Search for the cell housing the specified text and yield its (X, Y) center coordinate. 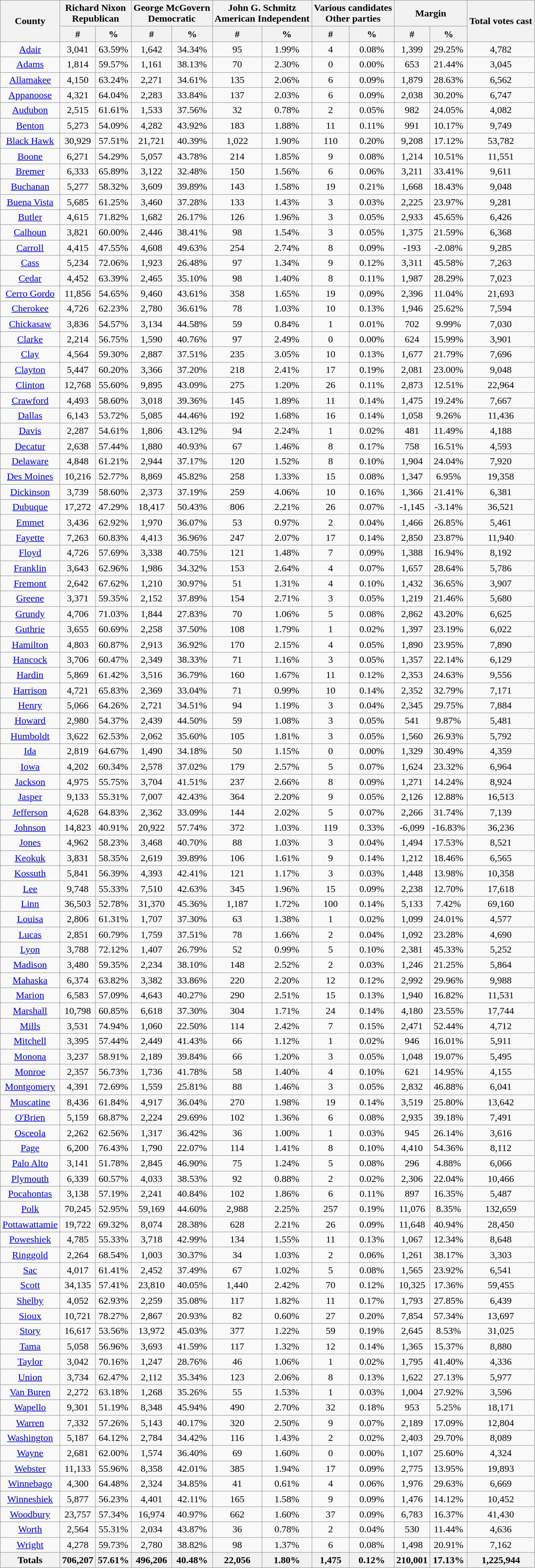
4,393 (152, 873)
170 (237, 644)
2,224 (152, 1117)
1,225,944 (501, 1560)
Winnebago (30, 1484)
34.32% (192, 568)
3,303 (501, 1255)
16.82% (448, 995)
38.10% (192, 965)
2,721 (152, 706)
4,017 (78, 1270)
3,831 (78, 858)
57.41% (113, 1285)
41.40% (448, 1362)
Story (30, 1331)
1,565 (412, 1270)
Cass (30, 263)
44.50% (192, 721)
897 (412, 1194)
2,578 (152, 767)
2,452 (152, 1270)
2,873 (412, 385)
148 (237, 965)
1,879 (412, 80)
2,352 (412, 690)
46.90% (192, 1163)
3,821 (78, 233)
4,202 (78, 767)
1,365 (412, 1346)
3,734 (78, 1377)
1,976 (412, 1484)
1,212 (412, 858)
2,819 (78, 751)
22.14% (448, 660)
5,680 (501, 599)
Richard NixonRepublican (95, 14)
214 (237, 156)
62.56% (113, 1133)
165 (237, 1499)
4,917 (152, 1102)
71.03% (113, 614)
5.25% (448, 1407)
3,901 (501, 339)
72.69% (113, 1087)
5,461 (501, 522)
2,980 (78, 721)
4,721 (78, 690)
Cedar (30, 278)
36.61% (192, 309)
1,533 (152, 110)
36.07% (192, 522)
2,234 (152, 965)
2,038 (412, 95)
2,238 (412, 888)
2.30% (287, 65)
7,162 (501, 1545)
56.75% (113, 339)
29.70% (448, 1438)
2,362 (152, 812)
10,798 (78, 1011)
4,052 (78, 1301)
1,682 (152, 217)
9,748 (78, 888)
17.13% (448, 1560)
George McGovernDemocratic (172, 14)
17,744 (501, 1011)
8,869 (152, 477)
3,622 (78, 736)
Boone (30, 156)
Bremer (30, 171)
4,785 (78, 1240)
Clinton (30, 385)
44.60% (192, 1209)
1,357 (412, 660)
7,884 (501, 706)
2.57% (287, 767)
2,515 (78, 110)
21,721 (152, 141)
Warren (30, 1423)
259 (237, 492)
15.37% (448, 1346)
0.21% (371, 186)
1,814 (78, 65)
3,836 (78, 324)
2,264 (78, 1255)
Calhoun (30, 233)
27.85% (448, 1301)
945 (412, 1133)
58.23% (113, 843)
7,854 (412, 1316)
Pottawattamie (30, 1224)
Dubuque (30, 507)
37.17% (192, 461)
27.83% (192, 614)
1,677 (412, 354)
Palo Alto (30, 1163)
54.61% (113, 431)
72.06% (113, 263)
1,559 (152, 1087)
Tama (30, 1346)
Carroll (30, 248)
4,282 (152, 125)
8,112 (501, 1148)
220 (237, 980)
1.56% (287, 171)
52.44% (448, 1026)
0.61% (287, 1484)
10,325 (412, 1285)
34 (237, 1255)
3,018 (152, 400)
1,642 (152, 49)
35.60% (192, 736)
132,659 (501, 1209)
60.85% (113, 1011)
1.94% (287, 1469)
0.33% (371, 827)
75 (237, 1163)
38.53% (192, 1178)
82 (237, 1316)
481 (412, 431)
Lee (30, 888)
36.65% (448, 583)
O'Brien (30, 1117)
54.37% (113, 721)
160 (237, 675)
1,448 (412, 873)
37.19% (192, 492)
40.70% (192, 843)
2,944 (152, 461)
304 (237, 1011)
61.84% (113, 1102)
46 (237, 1362)
3,596 (501, 1392)
56.96% (113, 1346)
34,135 (78, 1285)
Mitchell (30, 1041)
2,471 (412, 1026)
4.88% (448, 1163)
2,214 (78, 339)
40.27% (192, 995)
1.33% (287, 477)
5,066 (78, 706)
Wright (30, 1545)
56.39% (113, 873)
1,494 (412, 843)
Osceola (30, 1133)
35.10% (192, 278)
41 (237, 1484)
4,975 (78, 782)
8.35% (448, 1209)
9,749 (501, 125)
2.02% (287, 812)
1,022 (237, 141)
290 (237, 995)
6,129 (501, 660)
1,736 (152, 1072)
270 (237, 1102)
53 (237, 522)
47.29% (113, 507)
1.19% (287, 706)
2,446 (152, 233)
16.37% (448, 1514)
Delaware (30, 461)
6,271 (78, 156)
43.09% (192, 385)
Sioux (30, 1316)
6,439 (501, 1301)
7,139 (501, 812)
Black Hawk (30, 141)
-2.08% (448, 248)
6,374 (78, 980)
Van Buren (30, 1392)
9.87% (448, 721)
28.29% (448, 278)
2,638 (78, 446)
1,067 (412, 1240)
36,236 (501, 827)
2,287 (78, 431)
Adair (30, 49)
18.46% (448, 858)
1,366 (412, 492)
0.15% (371, 1026)
150 (237, 171)
179 (237, 767)
34.18% (192, 751)
0.60% (287, 1316)
119 (330, 827)
Dickinson (30, 492)
4,278 (78, 1545)
2.52% (287, 965)
Kossuth (30, 873)
1,946 (412, 309)
5,252 (501, 950)
2,564 (78, 1530)
37.02% (192, 767)
60.47% (113, 660)
40.39% (192, 141)
3,468 (152, 843)
55.75% (113, 782)
11,436 (501, 415)
41.51% (192, 782)
22.04% (448, 1178)
247 (237, 538)
1.79% (287, 629)
50 (237, 751)
4,033 (152, 1178)
490 (237, 1407)
21.59% (448, 233)
2,271 (152, 80)
4,493 (78, 400)
Worth (30, 1530)
2,645 (412, 1331)
2,784 (152, 1438)
Taylor (30, 1362)
6,783 (412, 1514)
62.00% (113, 1453)
1,970 (152, 522)
35.26% (192, 1392)
116 (237, 1438)
296 (412, 1163)
1,107 (412, 1453)
4,150 (78, 80)
59.30% (113, 354)
60.20% (113, 370)
6,339 (78, 1178)
134 (237, 1240)
2,262 (78, 1133)
4,690 (501, 935)
4,415 (78, 248)
37 (330, 1514)
2,349 (152, 660)
2,241 (152, 1194)
5,786 (501, 568)
21.46% (448, 599)
12.88% (448, 797)
7,696 (501, 354)
69,160 (501, 904)
16.94% (448, 553)
11,133 (78, 1469)
21.25% (448, 965)
9,133 (78, 797)
7,171 (501, 690)
62.92% (113, 522)
28.38% (192, 1224)
3,122 (152, 171)
17,272 (78, 507)
23.87% (448, 538)
36.40% (192, 1453)
1,317 (152, 1133)
183 (237, 125)
Allamakee (30, 80)
23.28% (448, 935)
11.49% (448, 431)
2,867 (152, 1316)
9,611 (501, 171)
13.98% (448, 873)
-193 (412, 248)
2,862 (412, 614)
24.04% (448, 461)
0.01% (371, 324)
2,258 (152, 629)
1.80% (287, 1560)
26.93% (448, 736)
1.90% (287, 141)
33.86% (192, 980)
Various candidatesOther parties (353, 14)
60.83% (113, 538)
1,058 (412, 415)
11,940 (501, 538)
3,704 (152, 782)
53.56% (113, 1331)
2.70% (287, 1407)
45.58% (448, 263)
61.31% (113, 919)
37.28% (192, 202)
62.93% (113, 1301)
-1,145 (412, 507)
63.18% (113, 1392)
30,929 (78, 141)
120 (237, 461)
58.35% (113, 858)
6,541 (501, 1270)
64.26% (113, 706)
1.68% (287, 415)
3,516 (152, 675)
Fremont (30, 583)
3,041 (78, 49)
1.48% (287, 553)
43.61% (192, 293)
62.96% (113, 568)
2,306 (412, 1178)
30.37% (192, 1255)
3,338 (152, 553)
Adams (30, 65)
1.88% (287, 125)
2.50% (287, 1423)
7,491 (501, 1117)
12.70% (448, 888)
Decatur (30, 446)
26.79% (192, 950)
1,490 (152, 751)
19,722 (78, 1224)
Muscatine (30, 1102)
9,460 (152, 293)
28.76% (192, 1362)
11,648 (412, 1224)
Hardin (30, 675)
4,706 (78, 614)
2,887 (152, 354)
3,788 (78, 950)
57.69% (113, 553)
Harrison (30, 690)
7.42% (448, 904)
5,792 (501, 736)
16,617 (78, 1331)
40.17% (192, 1423)
Des Moines (30, 477)
54.29% (113, 156)
6,625 (501, 614)
702 (412, 324)
13,972 (152, 1331)
5,085 (152, 415)
60.57% (113, 1178)
Shelby (30, 1301)
8,436 (78, 1102)
2,845 (152, 1163)
Union (30, 1377)
41.43% (192, 1041)
628 (237, 1224)
59.73% (113, 1545)
2,345 (412, 706)
4,336 (501, 1362)
2,851 (78, 935)
27.92% (448, 1392)
76.43% (113, 1148)
2.71% (287, 599)
-16.83% (448, 827)
1,498 (412, 1545)
31,370 (152, 904)
1,657 (412, 568)
23.19% (448, 629)
-6,099 (412, 827)
43.92% (192, 125)
60.69% (113, 629)
58.32% (113, 186)
6,747 (501, 95)
13,697 (501, 1316)
144 (237, 812)
1.53% (287, 1392)
2,324 (152, 1484)
Monona (30, 1056)
1,466 (412, 522)
11,856 (78, 293)
58 (237, 1072)
Wayne (30, 1453)
6,583 (78, 995)
Benton (30, 125)
11.04% (448, 293)
11.44% (448, 1530)
4,359 (501, 751)
9,281 (501, 202)
5,057 (152, 156)
Emmet (30, 522)
57.51% (113, 141)
47.55% (113, 248)
16.35% (448, 1194)
1.89% (287, 400)
4,564 (78, 354)
14.24% (448, 782)
2,832 (412, 1087)
4,082 (501, 110)
Clay (30, 354)
57.19% (113, 1194)
49.63% (192, 248)
275 (237, 385)
29.69% (192, 1117)
258 (237, 477)
92 (237, 1178)
133 (237, 202)
9,988 (501, 980)
10,358 (501, 873)
20.91% (448, 1545)
51.19% (113, 1407)
Jackson (30, 782)
3,739 (78, 492)
145 (237, 400)
Page (30, 1148)
3,480 (78, 965)
53,782 (501, 141)
17.12% (448, 141)
40.93% (192, 446)
11,551 (501, 156)
42.41% (192, 873)
7,890 (501, 644)
Clarke (30, 339)
1.65% (287, 293)
1,399 (412, 49)
31.74% (448, 812)
8.53% (448, 1331)
Sac (30, 1270)
Wapello (30, 1407)
1.71% (287, 1011)
50.43% (192, 507)
61.25% (113, 202)
36.04% (192, 1102)
7,030 (501, 324)
8,192 (501, 553)
1,668 (412, 186)
23.55% (448, 1011)
61.42% (113, 675)
74.94% (113, 1026)
26.17% (192, 217)
662 (237, 1514)
2,775 (412, 1469)
45.94% (192, 1407)
5,869 (78, 675)
1,329 (412, 751)
Iowa (30, 767)
Jasper (30, 797)
23,757 (78, 1514)
3,531 (78, 1026)
46.88% (448, 1087)
9,895 (152, 385)
10.17% (448, 125)
Guthrie (30, 629)
41,430 (501, 1514)
1,060 (152, 1026)
36.92% (192, 644)
2,225 (412, 202)
5,864 (501, 965)
29.63% (448, 1484)
61.41% (113, 1270)
123 (237, 1377)
6,333 (78, 171)
32.79% (448, 690)
Margin (431, 14)
Scott (30, 1285)
3,366 (152, 370)
54.57% (113, 324)
1.17% (287, 873)
1,790 (152, 1148)
16,974 (152, 1514)
19.07% (448, 1056)
69 (237, 1453)
3,655 (78, 629)
4,628 (78, 812)
2,152 (152, 599)
1.61% (287, 858)
Total votes cast (501, 21)
8,348 (152, 1407)
37.20% (192, 370)
26.48% (192, 263)
3,382 (152, 980)
2.24% (287, 431)
345 (237, 888)
1.37% (287, 1545)
35.34% (192, 1377)
6,565 (501, 858)
1,923 (152, 263)
358 (237, 293)
1,246 (412, 965)
59,169 (152, 1209)
806 (237, 507)
34.61% (192, 80)
21.44% (448, 65)
20.93% (192, 1316)
1,844 (152, 614)
1,397 (412, 629)
6,669 (501, 1484)
5,447 (78, 370)
Madison (30, 965)
Appanoose (30, 95)
4,300 (78, 1484)
5,143 (152, 1423)
2.49% (287, 339)
43.12% (192, 431)
17,618 (501, 888)
8,648 (501, 1240)
3,616 (501, 1133)
2,381 (412, 950)
57.61% (113, 1560)
3,609 (152, 186)
1.52% (287, 461)
43.20% (448, 614)
2,062 (152, 736)
Davis (30, 431)
3,311 (412, 263)
40.48% (192, 1560)
12,768 (78, 385)
1.32% (287, 1346)
1,795 (412, 1362)
68.54% (113, 1255)
23.92% (448, 1270)
Linn (30, 904)
2,465 (152, 278)
43.78% (192, 156)
62.47% (113, 1377)
Fayette (30, 538)
3,718 (152, 1240)
6,041 (501, 1087)
4,413 (152, 538)
4,401 (152, 1499)
4,712 (501, 1026)
Louisa (30, 919)
43.87% (192, 1530)
30.49% (448, 751)
42.11% (192, 1499)
3,907 (501, 583)
4,155 (501, 1072)
0.97% (287, 522)
60.79% (113, 935)
143 (237, 186)
2,992 (412, 980)
2,034 (152, 1530)
621 (412, 1072)
7,594 (501, 309)
57.09% (113, 995)
1.98% (287, 1102)
65.83% (113, 690)
42.01% (192, 1469)
8,880 (501, 1346)
39.36% (192, 400)
5,277 (78, 186)
28.64% (448, 568)
6,066 (501, 1163)
Jones (30, 843)
65.89% (113, 171)
78.27% (113, 1316)
41.78% (192, 1072)
1,622 (412, 1377)
2,396 (412, 293)
Franklin (30, 568)
60.00% (113, 233)
9.99% (448, 324)
Mahaska (30, 980)
13.95% (448, 1469)
4,782 (501, 49)
8,074 (152, 1224)
2,272 (78, 1392)
530 (412, 1530)
2,988 (237, 1209)
2,449 (152, 1041)
4,391 (78, 1087)
4,803 (78, 644)
71.82% (113, 217)
40.97% (192, 1514)
3,237 (78, 1056)
4,962 (78, 843)
218 (237, 370)
62.23% (113, 309)
44.58% (192, 324)
38.41% (192, 233)
Ringgold (30, 1255)
110 (330, 141)
19.24% (448, 400)
237 (237, 782)
24 (330, 1011)
64.83% (113, 812)
192 (237, 415)
1,004 (412, 1392)
5,487 (501, 1194)
1.34% (287, 263)
4,848 (78, 461)
1.08% (287, 721)
36,521 (501, 507)
1,271 (412, 782)
63.59% (113, 49)
3,460 (152, 202)
37.56% (192, 110)
Dallas (30, 415)
1,759 (152, 935)
1,048 (412, 1056)
63.39% (113, 278)
52.78% (113, 904)
154 (237, 599)
32.48% (192, 171)
1.66% (287, 935)
33.41% (448, 171)
20,922 (152, 827)
4,410 (412, 1148)
72.12% (113, 950)
61.21% (113, 461)
Winneshiek (30, 1499)
Polk (30, 1209)
7,332 (78, 1423)
2,642 (78, 583)
40.94% (448, 1224)
68.87% (113, 1117)
12.51% (448, 385)
5,481 (501, 721)
1,210 (152, 583)
4,180 (412, 1011)
44.46% (192, 415)
5,159 (78, 1117)
40.75% (192, 553)
Jefferson (30, 812)
4,593 (501, 446)
1,904 (412, 461)
Webster (30, 1469)
21,693 (501, 293)
1,261 (412, 1255)
Chickasaw (30, 324)
6,200 (78, 1148)
21.79% (448, 354)
1.86% (287, 1194)
40.84% (192, 1194)
16,513 (501, 797)
3,134 (152, 324)
Monroe (30, 1072)
3.05% (287, 354)
10,721 (78, 1316)
1.67% (287, 675)
1.55% (287, 1240)
19,358 (501, 477)
2,283 (152, 95)
210,001 (412, 1560)
1,268 (152, 1392)
2.15% (287, 644)
40.76% (192, 339)
135 (237, 80)
1,375 (412, 233)
6,562 (501, 80)
1,890 (412, 644)
18.43% (448, 186)
126 (237, 217)
56.23% (113, 1499)
2,850 (412, 538)
10,452 (501, 1499)
37.49% (192, 1270)
Keokuk (30, 858)
364 (237, 797)
69.32% (113, 1224)
8,089 (501, 1438)
29.96% (448, 980)
2,619 (152, 858)
55.60% (113, 385)
7,023 (501, 278)
42.43% (192, 797)
100 (330, 904)
33.04% (192, 690)
40.91% (113, 827)
16.51% (448, 446)
Mills (30, 1026)
54.09% (113, 125)
320 (237, 1423)
30.97% (192, 583)
59,455 (501, 1285)
1,187 (237, 904)
1,590 (152, 339)
0.18% (371, 1407)
24.05% (448, 110)
Howard (30, 721)
39.18% (448, 1117)
57.74% (192, 827)
1,880 (152, 446)
1.72% (287, 904)
1,476 (412, 1499)
624 (412, 339)
60.34% (113, 767)
64.04% (113, 95)
Hamilton (30, 644)
2,266 (412, 812)
5,977 (501, 1377)
21.41% (448, 492)
9,556 (501, 675)
2,353 (412, 675)
1,003 (152, 1255)
3,042 (78, 1362)
5,133 (412, 904)
3,371 (78, 599)
5,273 (78, 125)
Cherokee (30, 309)
59.57% (113, 65)
1,432 (412, 583)
57.26% (113, 1423)
14.12% (448, 1499)
4,615 (78, 217)
70.16% (113, 1362)
5,234 (78, 263)
1.41% (287, 1148)
6,426 (501, 217)
653 (412, 65)
Buena Vista (30, 202)
2,081 (412, 370)
496,206 (152, 1560)
2,439 (152, 721)
5,877 (78, 1499)
1.99% (287, 49)
1,219 (412, 599)
45.33% (448, 950)
1.36% (287, 1117)
2,126 (412, 797)
34.34% (192, 49)
34.85% (192, 1484)
5,495 (501, 1056)
Floyd (30, 553)
3,138 (78, 1194)
Montgomery (30, 1087)
706,207 (78, 1560)
7,510 (152, 888)
Woodbury (30, 1514)
1,247 (152, 1362)
64.48% (113, 1484)
55 (237, 1392)
108 (237, 629)
3,706 (78, 660)
7,667 (501, 400)
12,804 (501, 1423)
64.12% (113, 1438)
60.87% (113, 644)
8,521 (501, 843)
45.82% (192, 477)
54.65% (113, 293)
16.01% (448, 1041)
4,636 (501, 1530)
10.51% (448, 156)
5,841 (78, 873)
0.88% (287, 1178)
-3.14% (448, 507)
67.62% (113, 583)
Clayton (30, 370)
106 (237, 858)
24.01% (448, 919)
Humboldt (30, 736)
Washington (30, 1438)
64.67% (113, 751)
1,161 (152, 65)
55.96% (113, 1469)
Hancock (30, 660)
7,920 (501, 461)
19,893 (501, 1469)
6,381 (501, 492)
Johnson (30, 827)
137 (237, 95)
377 (237, 1331)
8,924 (501, 782)
36.42% (192, 1133)
11,531 (501, 995)
541 (412, 721)
Audubon (30, 110)
1.31% (287, 583)
23.95% (448, 644)
John G. SchmitzAmerican Independent (262, 14)
153 (237, 568)
1,987 (412, 278)
25.60% (448, 1453)
95 (237, 49)
53.72% (113, 415)
41.59% (192, 1346)
2.41% (287, 370)
16 (330, 415)
Cerro Gordo (30, 293)
1,440 (237, 1285)
1,560 (412, 736)
29.75% (448, 706)
36,503 (78, 904)
18,417 (152, 507)
36.79% (192, 675)
33.09% (192, 812)
5,911 (501, 1041)
2.64% (287, 568)
52 (237, 950)
22.50% (192, 1026)
0.16% (371, 492)
17.36% (448, 1285)
1.00% (287, 1133)
58.91% (113, 1056)
Greene (30, 599)
1,407 (152, 950)
18,171 (501, 1407)
2.66% (287, 782)
1,574 (152, 1453)
Marshall (30, 1011)
Butler (30, 217)
Poweshiek (30, 1240)
13,642 (501, 1102)
22,056 (237, 1560)
1.12% (287, 1041)
3,395 (78, 1041)
Totals (30, 1560)
0.84% (287, 324)
45.36% (192, 904)
39.84% (192, 1056)
1,624 (412, 767)
23.32% (448, 767)
2,935 (412, 1117)
4,188 (501, 431)
1.22% (287, 1331)
Ida (30, 751)
25.80% (448, 1102)
62.53% (113, 736)
1.02% (287, 1270)
34.42% (192, 1438)
25.81% (192, 1087)
3,436 (78, 522)
52.95% (113, 1209)
1.38% (287, 919)
2.25% (287, 1209)
28.63% (448, 80)
10,216 (78, 477)
70,245 (78, 1209)
6,368 (501, 233)
1.24% (287, 1163)
63 (237, 919)
257 (330, 1209)
3,045 (501, 65)
45.03% (192, 1331)
3,519 (412, 1102)
37.50% (192, 629)
22.07% (192, 1148)
1,986 (152, 568)
38.13% (192, 65)
Pocahontas (30, 1194)
Buchanan (30, 186)
3,643 (78, 568)
1,214 (412, 156)
2.74% (287, 248)
37.89% (192, 599)
4,643 (152, 995)
1,707 (152, 919)
385 (237, 1469)
1.16% (287, 660)
953 (412, 1407)
38.17% (448, 1255)
9,208 (412, 141)
9.26% (448, 415)
25.62% (448, 309)
42.63% (192, 888)
3,211 (412, 171)
51 (237, 583)
61.61% (113, 110)
63.82% (113, 980)
22,964 (501, 385)
1,940 (412, 995)
4,324 (501, 1453)
51.78% (113, 1163)
Marion (30, 995)
2,112 (152, 1377)
4,608 (152, 248)
4,321 (78, 95)
2,403 (412, 1438)
3,141 (78, 1163)
1.15% (287, 751)
14.95% (448, 1072)
42.99% (192, 1240)
5,058 (78, 1346)
29.25% (448, 49)
1.81% (287, 736)
2,259 (152, 1301)
56.73% (113, 1072)
2,913 (152, 644)
1.82% (287, 1301)
3,693 (152, 1346)
23.00% (448, 370)
35.08% (192, 1301)
Plymouth (30, 1178)
27.13% (448, 1377)
23,810 (152, 1285)
30.20% (448, 95)
6,143 (78, 415)
9,285 (501, 248)
17.09% (448, 1423)
1.54% (287, 233)
6,964 (501, 767)
26.14% (448, 1133)
991 (412, 125)
Crawford (30, 400)
8,358 (152, 1469)
2,806 (78, 919)
36.96% (192, 538)
17.53% (448, 843)
10,466 (501, 1178)
2,933 (412, 217)
4,452 (78, 278)
12.34% (448, 1240)
52.77% (113, 477)
Henry (30, 706)
6,022 (501, 629)
54.36% (448, 1148)
6,618 (152, 1011)
372 (237, 827)
63.24% (113, 80)
2,357 (78, 1072)
5,187 (78, 1438)
4,577 (501, 919)
14,823 (78, 827)
31,025 (501, 1331)
946 (412, 1041)
2.03% (287, 95)
26.85% (448, 522)
235 (237, 354)
33.84% (192, 95)
27 (330, 1316)
982 (412, 110)
38.82% (192, 1545)
1,793 (412, 1301)
40.05% (192, 1285)
5,685 (78, 202)
9,301 (78, 1407)
7,007 (152, 797)
1,347 (412, 477)
2,681 (78, 1453)
758 (412, 446)
Lucas (30, 935)
34.51% (192, 706)
1,092 (412, 935)
Lyon (30, 950)
23.97% (448, 202)
254 (237, 248)
15.99% (448, 339)
Grundy (30, 614)
28,450 (501, 1224)
24.63% (448, 675)
38.33% (192, 660)
2,369 (152, 690)
6.95% (448, 477)
2.07% (287, 538)
11,076 (412, 1209)
2.51% (287, 995)
45.65% (448, 217)
4.06% (287, 492)
1,806 (152, 431)
2,373 (152, 492)
County (30, 21)
1,388 (412, 553)
1,099 (412, 919)
1.85% (287, 156)
105 (237, 736)
